For the text-containing cell, return its midpoint in (X, Y) coordinate format. 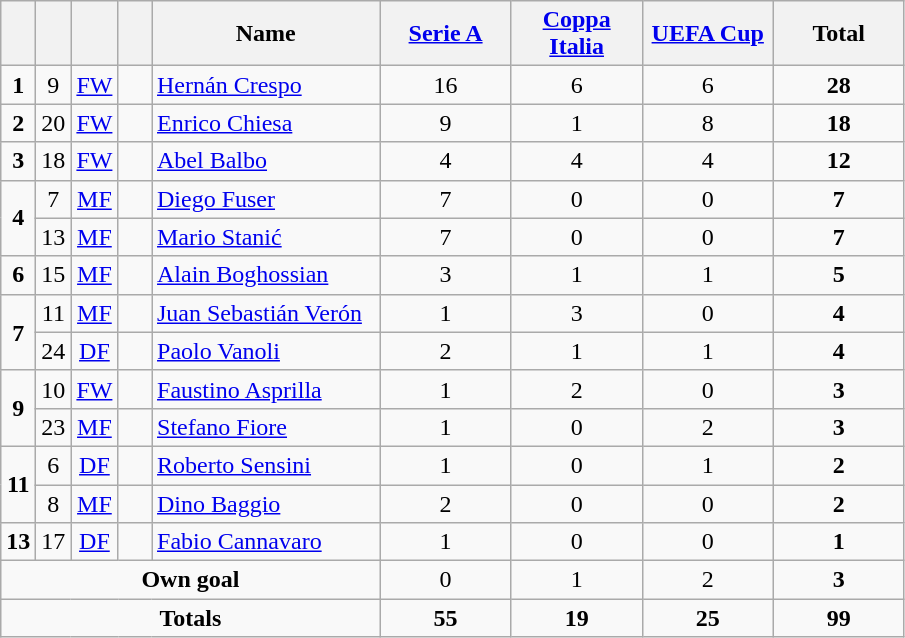
Total (838, 34)
Juan Sebastián Verón (266, 313)
Mario Stanić (266, 237)
Enrico Chiesa (266, 123)
Own goal (190, 580)
Abel Balbo (266, 161)
12 (838, 161)
55 (446, 618)
Alain Boghossian (266, 275)
99 (838, 618)
Paolo Vanoli (266, 351)
Totals (190, 618)
23 (54, 427)
Faustino Asprilla (266, 389)
Hernán Crespo (266, 85)
Roberto Sensini (266, 465)
UEFA Cup (708, 34)
16 (446, 85)
19 (576, 618)
5 (838, 275)
Stefano Fiore (266, 427)
15 (54, 275)
25 (708, 618)
Diego Fuser (266, 199)
20 (54, 123)
24 (54, 351)
Fabio Cannavaro (266, 542)
Name (266, 34)
Coppa Italia (576, 34)
10 (54, 389)
Dino Baggio (266, 503)
28 (838, 85)
17 (54, 542)
Serie A (446, 34)
